Extract the (X, Y) coordinate from the center of the cell holding the provided text.  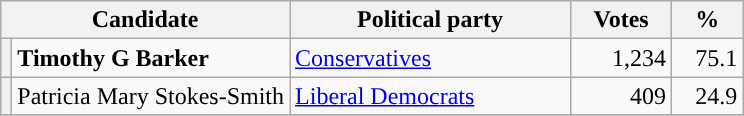
Candidate (146, 20)
1,234 (622, 58)
Votes (622, 20)
Liberal Democrats (430, 96)
75.1 (708, 58)
Conservatives (430, 58)
Political party (430, 20)
Timothy G Barker (151, 58)
409 (622, 96)
24.9 (708, 96)
Patricia Mary Stokes-Smith (151, 96)
% (708, 20)
